Provide the (x, y) coordinate of the cell's center where the given text is located.  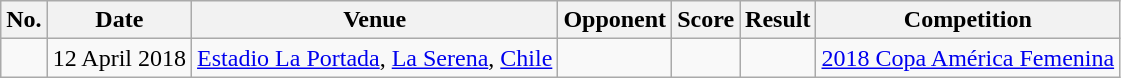
Date (119, 20)
No. (24, 20)
Result (778, 20)
Competition (968, 20)
2018 Copa América Femenina (968, 58)
Opponent (615, 20)
12 April 2018 (119, 58)
Estadio La Portada, La Serena, Chile (375, 58)
Venue (375, 20)
Score (706, 20)
